Output the [X, Y] coordinate of the center of the cell containing the given text.  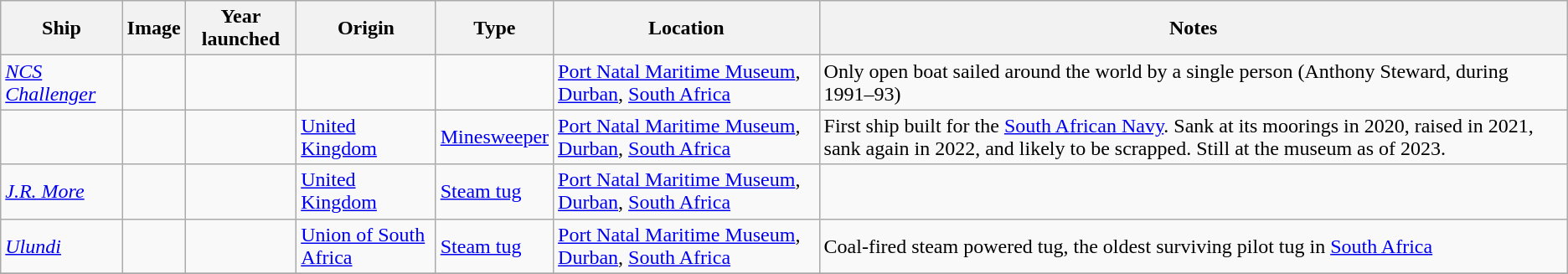
Ship [62, 28]
Only open boat sailed around the world by a single person (Anthony Steward, during 1991–93) [1193, 82]
Notes [1193, 28]
Image [154, 28]
Union of South Africa [367, 246]
Minesweeper [494, 137]
Type [494, 28]
J.R. More [62, 191]
Ulundi [62, 246]
Coal-fired steam powered tug, the oldest surviving pilot tug in South Africa [1193, 246]
NCS Challenger [62, 82]
Year launched [241, 28]
Origin [367, 28]
Location [687, 28]
